Determine the [x, y] coordinate at the center of the cell enclosing the given text.  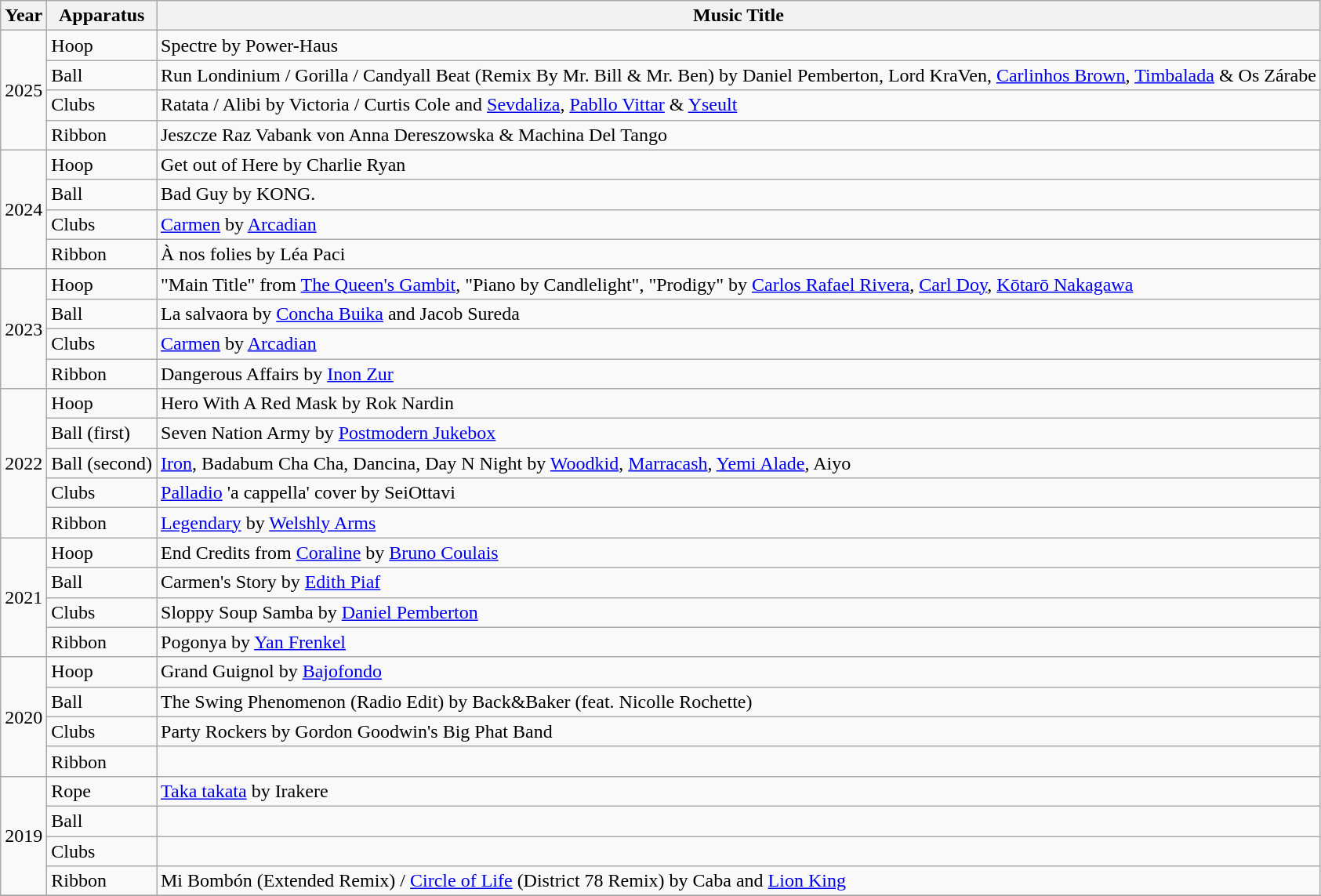
Ball (first) [102, 433]
2020 [24, 716]
Legendary by Welshly Arms [739, 523]
2022 [24, 463]
La salvaora by Concha Buika and Jacob Sureda [739, 314]
Bad Guy by KONG. [739, 194]
Ball (second) [102, 463]
Palladio 'a cappella' cover by SeiOttavi [739, 493]
Jeszcze Raz Vabank von Anna Dereszowska & Machina Del Tango [739, 135]
Mi Bombón (Extended Remix) / Circle of Life (District 78 Remix) by Caba and Lion King [739, 881]
2021 [24, 597]
"Main Title" from The Queen's Gambit, "Piano by Candlelight", "Prodigy" by Carlos Rafael Rivera, Carl Doy, Kōtarō Nakagawa [739, 284]
Ratata / Alibi by Victoria / Curtis Cole and Sevdaliza, Pabllo Vittar & Yseult [739, 105]
Spectre by Power-Haus [739, 45]
The Swing Phenomenon (Radio Edit) by Back&Baker (feat. Nicolle Rochette) [739, 702]
Apparatus [102, 16]
Rope [102, 791]
Grand Guignol by Bajofondo [739, 672]
2019 [24, 836]
Get out of Here by Charlie Ryan [739, 165]
2024 [24, 209]
Carmen's Story by Edith Piaf [739, 582]
Seven Nation Army by Postmodern Jukebox [739, 433]
Music Title [739, 16]
Run Londinium / Gorilla / Candyall Beat (Remix By Mr. Bill & Mr. Ben) by Daniel Pemberton, Lord KraVen, Carlinhos Brown, Timbalada & Os Zárabe [739, 75]
Sloppy Soup Samba by Daniel Pemberton [739, 612]
Hero With A Red Mask by Rok Nardin [739, 404]
Taka takata by Irakere [739, 791]
Pogonya by Yan Frenkel [739, 642]
À nos folies by Léa Paci [739, 254]
Party Rockers by Gordon Goodwin's Big Phat Band [739, 731]
End Credits from Coraline by Bruno Coulais [739, 553]
Year [24, 16]
Iron, Badabum Cha Cha, Dancina, Day N Night by Woodkid, Marracash, Yemi Alade, Aiyo [739, 463]
2025 [24, 90]
2023 [24, 328]
Dangerous Affairs by Inon Zur [739, 374]
